Return the [X, Y] coordinate for the center point of the cell that contains the specified text.  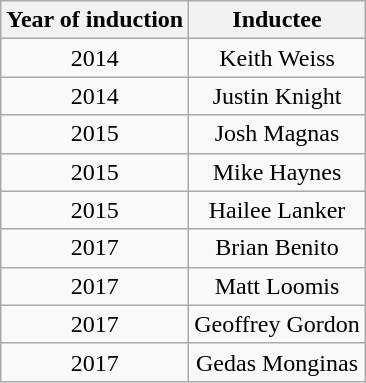
Gedas Monginas [278, 362]
Hailee Lanker [278, 210]
Brian Benito [278, 248]
Mike Haynes [278, 172]
Year of induction [95, 20]
Geoffrey Gordon [278, 324]
Inductee [278, 20]
Matt Loomis [278, 286]
Keith Weiss [278, 58]
Josh Magnas [278, 134]
Justin Knight [278, 96]
